For the text-containing cell, return its midpoint in (x, y) coordinate format. 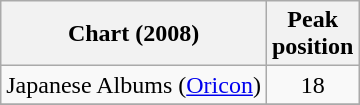
Peakposition (312, 34)
Japanese Albums (Oricon) (134, 85)
Chart (2008) (134, 34)
18 (312, 85)
